Scan for the cell matching the given text and deliver its [x, y] coordinate at center. 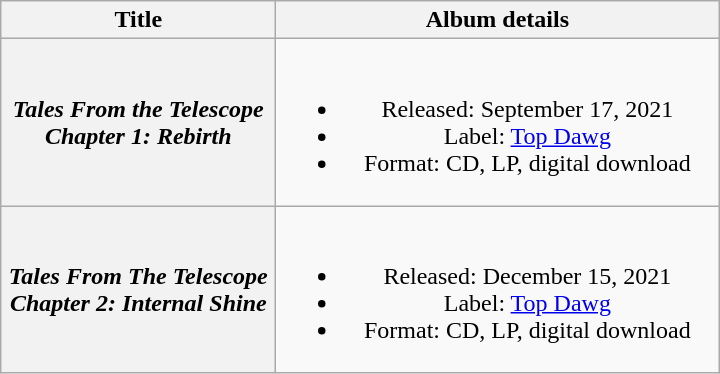
Tales From The Telescope Chapter 2: Internal Shine [138, 290]
Tales From the Telescope Chapter 1: Rebirth [138, 122]
Released: September 17, 2021Label: Top DawgFormat: CD, LP, digital download [498, 122]
Released: December 15, 2021Label: Top DawgFormat: CD, LP, digital download [498, 290]
Album details [498, 20]
Title [138, 20]
